Pinpoint the cell where the given text exists, returning its [x, y] midpoint coordinate. 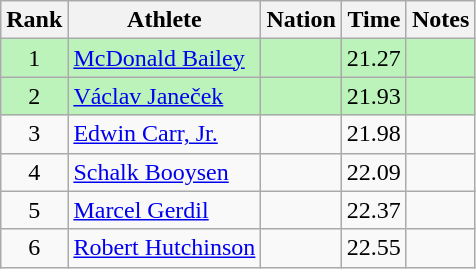
Athlete [164, 20]
Time [374, 20]
3 [34, 134]
21.98 [374, 134]
Rank [34, 20]
Václav Janeček [164, 96]
6 [34, 248]
McDonald Bailey [164, 58]
2 [34, 96]
Edwin Carr, Jr. [164, 134]
Notes [440, 20]
22.37 [374, 210]
Nation [301, 20]
21.93 [374, 96]
22.55 [374, 248]
Marcel Gerdil [164, 210]
Schalk Booysen [164, 172]
5 [34, 210]
Robert Hutchinson [164, 248]
22.09 [374, 172]
1 [34, 58]
21.27 [374, 58]
4 [34, 172]
